Search for the cell housing the specified text and yield its [X, Y] center coordinate. 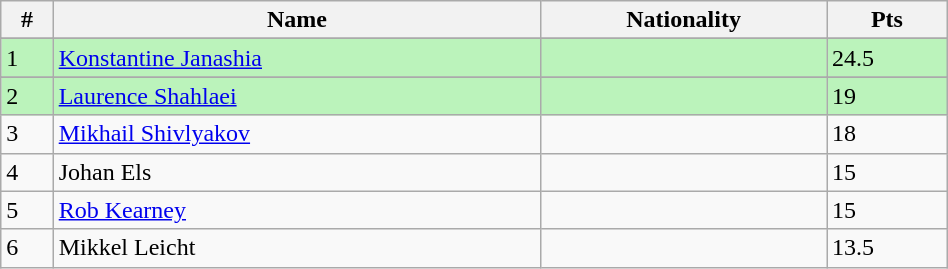
4 [27, 172]
Laurence Shahlaei [296, 96]
2 [27, 96]
5 [27, 210]
Konstantine Janashia [296, 58]
6 [27, 248]
18 [888, 134]
19 [888, 96]
13.5 [888, 248]
# [27, 20]
Name [296, 20]
Rob Kearney [296, 210]
Johan Els [296, 172]
3 [27, 134]
Nationality [684, 20]
Pts [888, 20]
Mikkel Leicht [296, 248]
24.5 [888, 58]
Mikhail Shivlyakov [296, 134]
1 [27, 58]
